Extract the [X, Y] coordinate from the center of the cell holding the provided text.  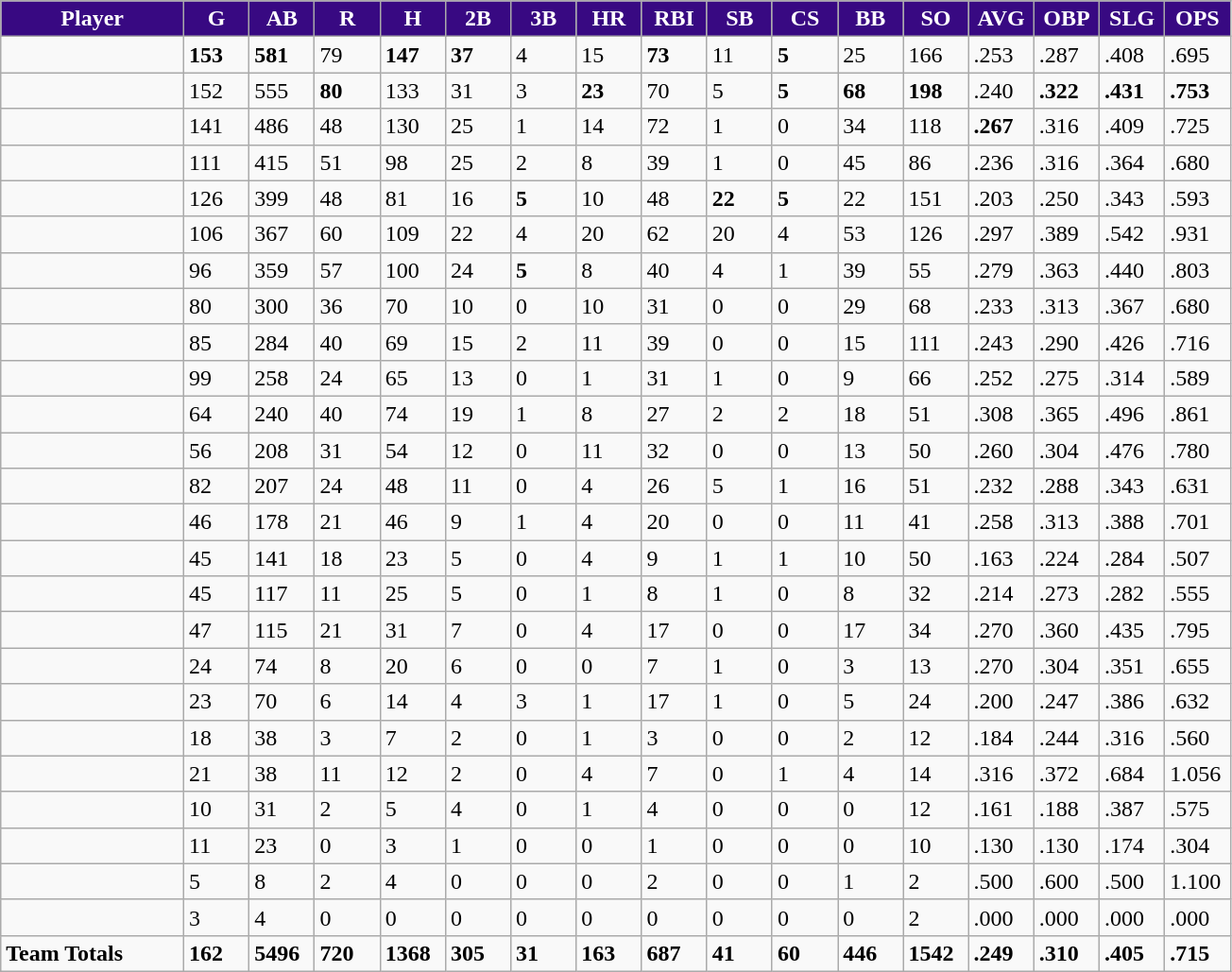
.260 [1001, 451]
.476 [1132, 451]
SLG [1132, 19]
.655 [1198, 666]
37 [478, 55]
56 [217, 451]
147 [412, 55]
.322 [1066, 91]
.314 [1132, 378]
415 [282, 162]
85 [217, 342]
.440 [1132, 270]
.435 [1132, 630]
133 [412, 91]
.409 [1132, 127]
27 [675, 414]
207 [282, 486]
SO [935, 19]
198 [935, 91]
153 [217, 55]
.701 [1198, 522]
BB [871, 19]
130 [412, 127]
5496 [282, 953]
258 [282, 378]
.388 [1132, 522]
.252 [1001, 378]
1.056 [1198, 774]
.243 [1001, 342]
64 [217, 414]
.351 [1132, 666]
.600 [1066, 881]
.861 [1198, 414]
.542 [1132, 234]
178 [282, 522]
.203 [1001, 198]
305 [478, 953]
.250 [1066, 198]
2B [478, 19]
.240 [1001, 91]
300 [282, 306]
.236 [1001, 162]
SB [739, 19]
H [412, 19]
.247 [1066, 702]
.389 [1066, 234]
555 [282, 91]
.200 [1001, 702]
.253 [1001, 55]
69 [412, 342]
29 [871, 306]
.725 [1198, 127]
.716 [1198, 342]
R [348, 19]
162 [217, 953]
.258 [1001, 522]
Player [93, 19]
.275 [1066, 378]
CS [805, 19]
79 [348, 55]
.695 [1198, 55]
.224 [1066, 558]
581 [282, 55]
.931 [1198, 234]
117 [282, 594]
1.100 [1198, 881]
.632 [1198, 702]
53 [871, 234]
.780 [1198, 451]
99 [217, 378]
.290 [1066, 342]
.174 [1132, 845]
.232 [1001, 486]
RBI [675, 19]
.555 [1198, 594]
36 [348, 306]
.249 [1001, 953]
.715 [1198, 953]
82 [217, 486]
284 [282, 342]
OBP [1066, 19]
.161 [1001, 810]
81 [412, 198]
.214 [1001, 594]
.282 [1132, 594]
109 [412, 234]
106 [217, 234]
446 [871, 953]
.387 [1132, 810]
65 [412, 378]
687 [675, 953]
.310 [1066, 953]
.184 [1001, 738]
73 [675, 55]
.364 [1132, 162]
AB [282, 19]
.267 [1001, 127]
98 [412, 162]
.560 [1198, 738]
.426 [1132, 342]
.575 [1198, 810]
26 [675, 486]
.753 [1198, 91]
.365 [1066, 414]
367 [282, 234]
.631 [1198, 486]
.273 [1066, 594]
.367 [1132, 306]
66 [935, 378]
.284 [1132, 558]
.233 [1001, 306]
.279 [1001, 270]
.188 [1066, 810]
1542 [935, 953]
151 [935, 198]
166 [935, 55]
.408 [1132, 55]
.360 [1066, 630]
.308 [1001, 414]
208 [282, 451]
.589 [1198, 378]
1368 [412, 953]
HR [608, 19]
.287 [1066, 55]
152 [217, 91]
118 [935, 127]
100 [412, 270]
720 [348, 953]
486 [282, 127]
G [217, 19]
.163 [1001, 558]
359 [282, 270]
.803 [1198, 270]
3B [544, 19]
86 [935, 162]
.593 [1198, 198]
.363 [1066, 270]
96 [217, 270]
55 [935, 270]
62 [675, 234]
19 [478, 414]
.507 [1198, 558]
OPS [1198, 19]
163 [608, 953]
72 [675, 127]
.684 [1132, 774]
399 [282, 198]
115 [282, 630]
47 [217, 630]
.372 [1066, 774]
Team Totals [93, 953]
57 [348, 270]
.244 [1066, 738]
AVG [1001, 19]
54 [412, 451]
.288 [1066, 486]
.405 [1132, 953]
.431 [1132, 91]
.795 [1198, 630]
.297 [1001, 234]
240 [282, 414]
.496 [1132, 414]
.386 [1132, 702]
